Return the (X, Y) coordinate for the center point of the cell that contains the specified text.  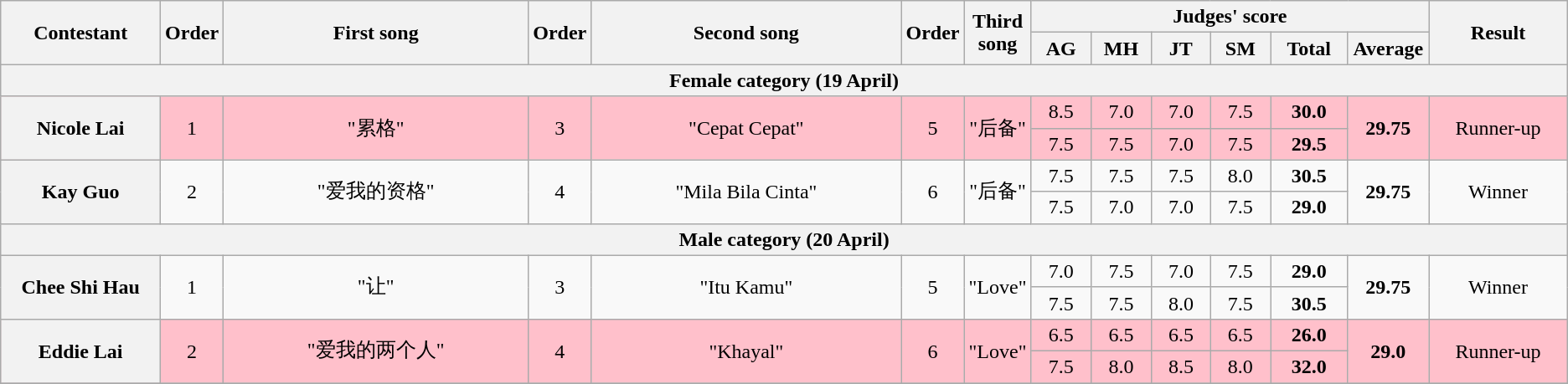
"Cepat Cepat" (746, 128)
"让" (376, 287)
30.0 (1309, 112)
MH (1121, 49)
"爱我的资格" (376, 192)
"Mila Bila Cinta" (746, 192)
29.5 (1309, 144)
SM (1240, 49)
Female category (19 April) (784, 80)
Result (1498, 33)
Judges' score (1230, 17)
JT (1181, 49)
Eddie Lai (80, 351)
Total (1309, 49)
"Itu Kamu" (746, 287)
26.0 (1309, 335)
Nicole Lai (80, 128)
Male category (20 April) (784, 239)
"爱我的两个人" (376, 351)
AG (1060, 49)
32.0 (1309, 366)
Kay Guo (80, 192)
Contestant (80, 33)
"累格" (376, 128)
"Khayal" (746, 351)
Average (1389, 49)
Third song (998, 33)
Second song (746, 33)
Chee Shi Hau (80, 287)
First song (376, 33)
